Identify which cell holds the provided text, then report its [x, y] central coordinate. 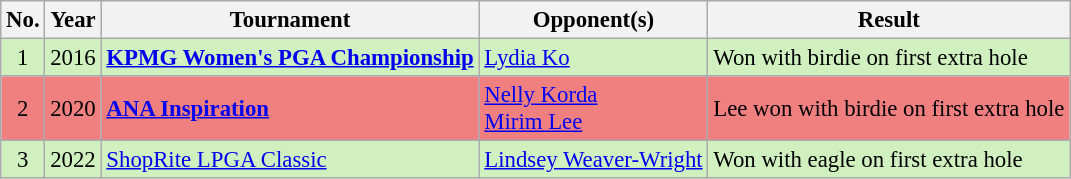
2020 [73, 108]
3 [23, 160]
Lindsey Weaver-Wright [594, 160]
Won with birdie on first extra hole [889, 58]
Opponent(s) [594, 20]
ANA Inspiration [290, 108]
Year [73, 20]
Won with eagle on first extra hole [889, 160]
Lydia Ko [594, 58]
1 [23, 58]
Result [889, 20]
ShopRite LPGA Classic [290, 160]
2 [23, 108]
Tournament [290, 20]
No. [23, 20]
2016 [73, 58]
Lee won with birdie on first extra hole [889, 108]
KPMG Women's PGA Championship [290, 58]
2022 [73, 160]
Nelly Korda Mirim Lee [594, 108]
